Identify which cell holds the provided text, then report its [x, y] central coordinate. 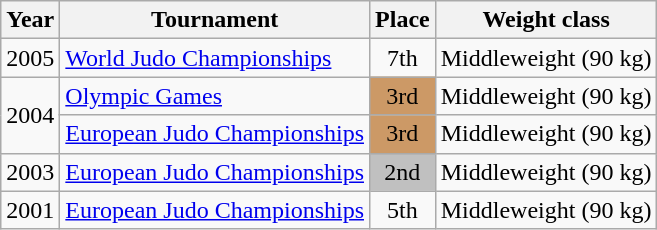
5th [403, 210]
Olympic Games [215, 96]
2003 [30, 172]
2004 [30, 115]
2nd [403, 172]
2001 [30, 210]
2005 [30, 58]
Place [403, 20]
7th [403, 58]
Tournament [215, 20]
World Judo Championships [215, 58]
Year [30, 20]
Weight class [546, 20]
